Pinpoint the cell where the given text exists, returning its (x, y) midpoint coordinate. 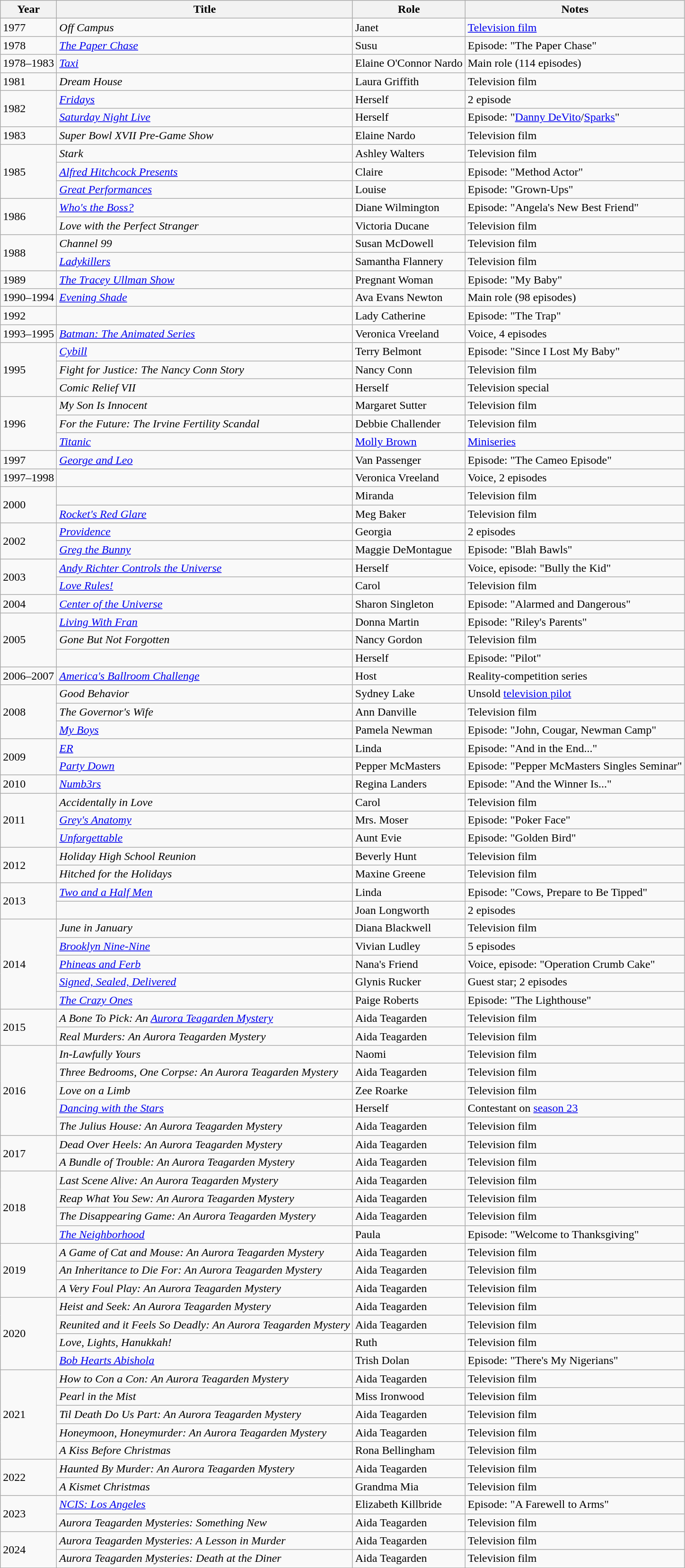
Title (204, 9)
Episode: "Alarmed and Dangerous" (575, 604)
Samantha Flannery (409, 262)
1988 (28, 253)
Susan McDowell (409, 244)
2011 (28, 820)
For the Future: The Irvine Fertility Scandal (204, 424)
Episode: "Poker Face" (575, 820)
Episode: "There's My Nigerians" (575, 1360)
Batman: The Animated Series (204, 334)
Trish Dolan (409, 1360)
Voice, episode: "Operation Crumb Cake" (575, 964)
A Kiss Before Christmas (204, 1451)
Episode: "Blah Bawls" (575, 550)
ER (204, 748)
Main role (114 episodes) (575, 63)
1995 (28, 370)
Vivian Ludley (409, 946)
Elaine Nardo (409, 135)
Reap What You Sew: An Aurora Teagarden Mystery (204, 1198)
Molly Brown (409, 442)
1983 (28, 135)
Grey's Anatomy (204, 820)
Three Bedrooms, One Corpse: An Aurora Teagarden Mystery (204, 1072)
Off Campus (204, 27)
Numb3rs (204, 784)
2010 (28, 784)
The Disappearing Game: An Aurora Teagarden Mystery (204, 1216)
Evening Shade (204, 298)
Providence (204, 532)
Role (409, 9)
Party Down (204, 766)
Love, Lights, Hanukkah! (204, 1342)
Bob Hearts Abishola (204, 1360)
Voice, 4 episodes (575, 334)
1997–1998 (28, 478)
Haunted By Murder: An Aurora Teagarden Mystery (204, 1469)
Aunt Evie (409, 838)
2 episode (575, 99)
1997 (28, 460)
Margaret Sutter (409, 406)
2009 (28, 757)
Aurora Teagarden Mysteries: Something New (204, 1523)
Ann Danville (409, 712)
Year (28, 9)
Andy Richter Controls the Universe (204, 568)
The Julius House: An Aurora Teagarden Mystery (204, 1126)
How to Con a Con: An Aurora Teagarden Mystery (204, 1379)
Accidentally in Love (204, 802)
The Tracey Ullman Show (204, 280)
Maxine Greene (409, 874)
Last Scene Alive: An Aurora Teagarden Mystery (204, 1180)
Miss Ironwood (409, 1397)
Dancing with the Stars (204, 1108)
2018 (28, 1207)
Rocket's Red Glare (204, 514)
Aurora Teagarden Mysteries: Death at the Diner (204, 1559)
Miniseries (575, 442)
Saturday Night Live (204, 117)
2013 (28, 901)
A Bundle of Trouble: An Aurora Teagarden Mystery (204, 1162)
2005 (28, 640)
Episode: "Angela's New Best Friend" (575, 207)
1989 (28, 280)
Debbie Challender (409, 424)
Episode: "Method Actor" (575, 171)
Til Death Do Us Part: An Aurora Teagarden Mystery (204, 1415)
Voice, 2 episodes (575, 478)
June in January (204, 928)
Taxi (204, 63)
Glynis Rucker (409, 982)
Love Rules! (204, 586)
Pamela Newman (409, 730)
Mrs. Moser (409, 820)
Maggie DeMontague (409, 550)
2000 (28, 505)
Miranda (409, 496)
Phineas and Ferb (204, 964)
Host (409, 676)
Elizabeth Killbride (409, 1505)
Episode: "A Farewell to Arms" (575, 1505)
Unsold television pilot (575, 694)
Love with the Perfect Stranger (204, 226)
Holiday High School Reunion (204, 856)
Van Passenger (409, 460)
Episode: "Since I Lost My Baby" (575, 352)
2003 (28, 577)
Sharon Singleton (409, 604)
Episode: "Cows, Prepare to Be Tipped" (575, 892)
2020 (28, 1333)
Fight for Justice: The Nancy Conn Story (204, 370)
Notes (575, 9)
1985 (28, 171)
2023 (28, 1514)
In-Lawfully Yours (204, 1054)
Diana Blackwell (409, 928)
Love on a Limb (204, 1090)
Paige Roberts (409, 1000)
Claire (409, 171)
2002 (28, 541)
Susu (409, 45)
2015 (28, 1027)
Great Performances (204, 189)
Brooklyn Nine-Nine (204, 946)
2019 (28, 1270)
Nancy Gordon (409, 640)
Cybill (204, 352)
Sydney Lake (409, 694)
Episode: "My Baby" (575, 280)
1986 (28, 216)
Diane Wilmington (409, 207)
Channel 99 (204, 244)
Gone But Not Forgotten (204, 640)
2021 (28, 1415)
Dead Over Heels: An Aurora Teagarden Mystery (204, 1144)
Elaine O'Connor Nardo (409, 63)
Main role (98 episodes) (575, 298)
Episode: "And in the End..." (575, 748)
Episode: "Riley's Parents" (575, 622)
Honeymoon, Honeymurder: An Aurora Teagarden Mystery (204, 1433)
Pregnant Woman (409, 280)
George and Leo (204, 460)
A Kismet Christmas (204, 1487)
Louise (409, 189)
Living With Fran (204, 622)
The Governor's Wife (204, 712)
Donna Martin (409, 622)
2008 (28, 712)
Episode: "The Paper Chase" (575, 45)
Beverly Hunt (409, 856)
A Game of Cat and Mouse: An Aurora Teagarden Mystery (204, 1252)
Unforgettable (204, 838)
1993–1995 (28, 334)
Joan Longworth (409, 910)
Grandma Mia (409, 1487)
Episode: "And the Winner Is..." (575, 784)
Episode: "Golden Bird" (575, 838)
Episode: "The Lighthouse" (575, 1000)
A Bone To Pick: An Aurora Teagarden Mystery (204, 1018)
Reunited and it Feels So Deadly: An Aurora Teagarden Mystery (204, 1324)
Fridays (204, 99)
My Boys (204, 730)
Janet (409, 27)
Pepper McMasters (409, 766)
Ava Evans Newton (409, 298)
Pearl in the Mist (204, 1397)
Episode: "Pepper McMasters Singles Seminar" (575, 766)
Episode: "The Cameo Episode" (575, 460)
Regina Landers (409, 784)
Stark (204, 153)
1996 (28, 424)
2022 (28, 1478)
2017 (28, 1153)
Episode: "The Trap" (575, 316)
1978–1983 (28, 63)
My Son Is Innocent (204, 406)
Laura Griffith (409, 81)
Reality-competition series (575, 676)
Greg the Bunny (204, 550)
Episode: "Welcome to Thanksgiving" (575, 1234)
Signed, Sealed, Delivered (204, 982)
Victoria Ducane (409, 226)
Georgia (409, 532)
2006–2007 (28, 676)
Comic Relief VII (204, 388)
Ladykillers (204, 262)
5 episodes (575, 946)
NCIS: Los Angeles (204, 1505)
1978 (28, 45)
2012 (28, 865)
The Neighborhood (204, 1234)
2004 (28, 604)
Meg Baker (409, 514)
Rona Bellingham (409, 1451)
Ashley Walters (409, 153)
Guest star; 2 episodes (575, 982)
Contestant on season 23 (575, 1108)
Nana's Friend (409, 964)
Television special (575, 388)
1992 (28, 316)
Voice, episode: "Bully the Kid" (575, 568)
Episode: "Grown-Ups" (575, 189)
Heist and Seek: An Aurora Teagarden Mystery (204, 1306)
Zee Roarke (409, 1090)
2024 (28, 1550)
Dream House (204, 81)
Episode: "John, Cougar, Newman Camp" (575, 730)
Ruth (409, 1342)
The Paper Chase (204, 45)
Two and a Half Men (204, 892)
Titanic (204, 442)
Naomi (409, 1054)
1977 (28, 27)
Super Bowl XVII Pre-Game Show (204, 135)
America's Ballroom Challenge (204, 676)
1981 (28, 81)
2016 (28, 1090)
Hitched for the Holidays (204, 874)
Paula (409, 1234)
An Inheritance to Die For: An Aurora Teagarden Mystery (204, 1270)
1982 (28, 108)
Real Murders: An Aurora Teagarden Mystery (204, 1036)
1990–1994 (28, 298)
Alfred Hitchcock Presents (204, 171)
Episode: "Danny DeVito/Sparks" (575, 117)
2014 (28, 964)
Center of the Universe (204, 604)
A Very Foul Play: An Aurora Teagarden Mystery (204, 1288)
The Crazy Ones (204, 1000)
Lady Catherine (409, 316)
Aurora Teagarden Mysteries: A Lesson in Murder (204, 1541)
Good Behavior (204, 694)
Who's the Boss? (204, 207)
Episode: "Pilot" (575, 658)
Nancy Conn (409, 370)
Terry Belmont (409, 352)
